Scan for the cell matching the given text and deliver its [x, y] coordinate at center. 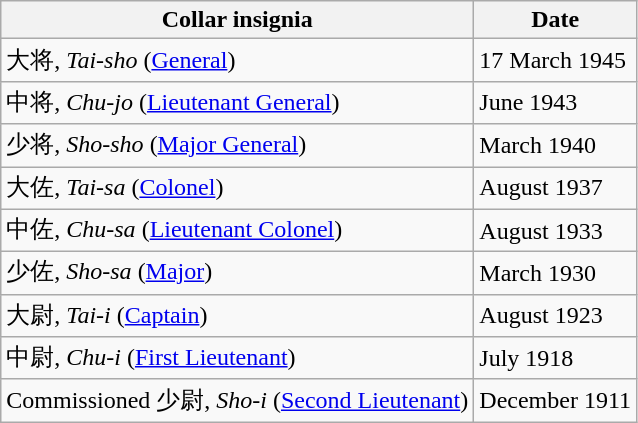
August 1933 [556, 230]
中将, Chu-jo (Lieutenant General) [238, 102]
大佐, Tai-sa (Colonel) [238, 188]
June 1943 [556, 102]
大尉, Tai-i (Captain) [238, 316]
March 1940 [556, 146]
March 1930 [556, 274]
Collar insignia [238, 20]
中尉, Chu-i (First Lieutenant) [238, 358]
July 1918 [556, 358]
August 1937 [556, 188]
December 1911 [556, 400]
August 1923 [556, 316]
少佐, Sho-sa (Major) [238, 274]
17 March 1945 [556, 60]
大将, Tai-sho (General) [238, 60]
Commissioned 少尉, Sho-i (Second Lieutenant) [238, 400]
中佐, Chu-sa (Lieutenant Colonel) [238, 230]
Date [556, 20]
少将, Sho-sho (Major General) [238, 146]
